Return [X, Y] of the center of cell containing provided text 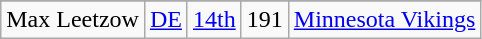
191 [264, 20]
14th [214, 20]
Minnesota Vikings [384, 20]
DE [166, 20]
Max Leetzow [73, 20]
